Identify which cell holds the provided text, then report its (x, y) central coordinate. 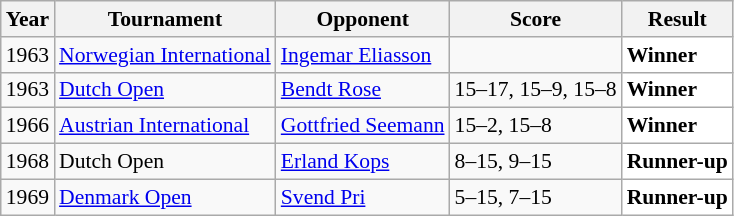
15–17, 15–9, 15–8 (536, 90)
Bendt Rose (363, 90)
15–2, 15–8 (536, 126)
Tournament (165, 19)
Opponent (363, 19)
1966 (28, 126)
Score (536, 19)
Year (28, 19)
Gottfried Seemann (363, 126)
Norwegian International (165, 55)
Svend Pri (363, 197)
8–15, 9–15 (536, 162)
Result (678, 19)
Erland Kops (363, 162)
5–15, 7–15 (536, 197)
1968 (28, 162)
1969 (28, 197)
Austrian International (165, 126)
Ingemar Eliasson (363, 55)
Denmark Open (165, 197)
